Provide the (X, Y) coordinate of the cell's center where the given text is located.  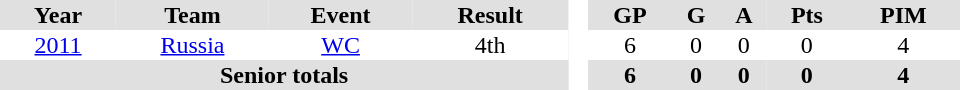
4th (490, 45)
Result (490, 15)
Year (58, 15)
A (744, 15)
Pts (807, 15)
PIM (904, 15)
G (696, 15)
WC (341, 45)
Senior totals (284, 75)
GP (630, 15)
Russia (192, 45)
2011 (58, 45)
Team (192, 15)
Event (341, 15)
